For the text-containing cell, return its midpoint in [x, y] coordinate format. 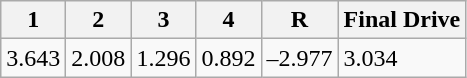
–2.977 [300, 58]
Final Drive [402, 20]
2 [98, 20]
3.643 [34, 58]
3.034 [402, 58]
R [300, 20]
0.892 [228, 58]
3 [164, 20]
4 [228, 20]
2.008 [98, 58]
1.296 [164, 58]
1 [34, 20]
